For the text-containing cell, return its midpoint in [X, Y] coordinate format. 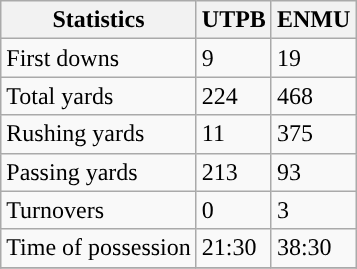
Time of possession [99, 248]
21:30 [234, 248]
213 [234, 172]
468 [313, 96]
Passing yards [99, 172]
3 [313, 210]
Total yards [99, 96]
224 [234, 96]
First downs [99, 58]
Turnovers [99, 210]
0 [234, 210]
UTPB [234, 20]
ENMU [313, 20]
375 [313, 134]
93 [313, 172]
11 [234, 134]
9 [234, 58]
Rushing yards [99, 134]
Statistics [99, 20]
38:30 [313, 248]
19 [313, 58]
